Find where the given text appears and provide that cell's center as (X, Y) coordinate. 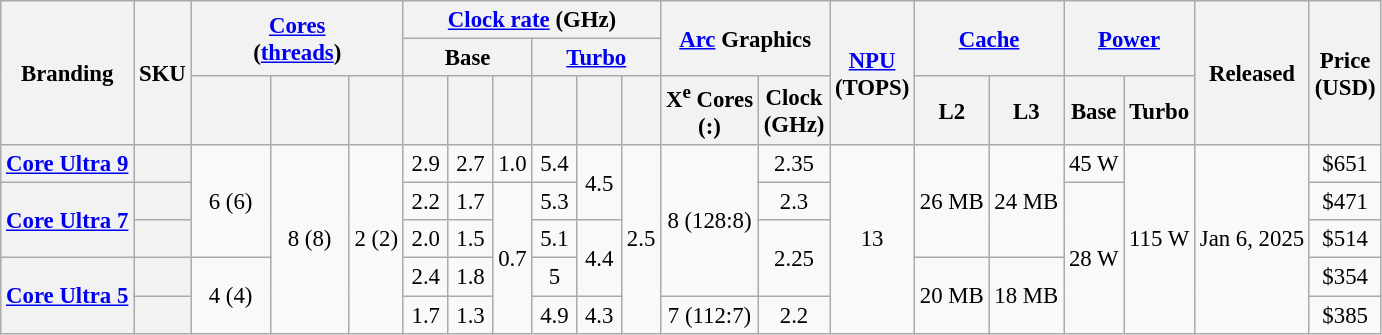
Cores (threads) (297, 38)
2 (2) (376, 239)
2.4 (426, 277)
5 (554, 277)
6 (6) (230, 202)
NPU (TOPS) (872, 73)
2.25 (794, 258)
Core Ultra 5 (68, 296)
5.3 (554, 202)
$385 (1344, 315)
Power (1130, 38)
8 (128:8) (710, 220)
Cache (990, 38)
SKU (162, 73)
28 W (1094, 258)
1.3 (470, 315)
2.0 (426, 239)
4.4 (600, 258)
115 W (1160, 239)
Released (1252, 73)
2.7 (470, 164)
Arc Graphics (746, 38)
$651 (1344, 164)
2.9 (426, 164)
8 (8) (310, 239)
$514 (1344, 239)
5.4 (554, 164)
2.3 (794, 202)
18 MB (1026, 296)
Clock rate (GHz) (532, 20)
Jan 6, 2025 (1252, 239)
13 (872, 239)
0.7 (512, 258)
1.8 (470, 277)
$354 (1344, 277)
4 (4) (230, 296)
Core Ultra 9 (68, 164)
7 (112:7) (710, 315)
5.1 (554, 239)
Price (USD) (1344, 73)
1.0 (512, 164)
4.9 (554, 315)
4.3 (600, 315)
2.5 (642, 239)
20 MB (952, 296)
4.5 (600, 182)
Branding (68, 73)
Xe Cores (:) (710, 110)
Clock (GHz) (794, 110)
2.35 (794, 164)
1.5 (470, 239)
24 MB (1026, 202)
26 MB (952, 202)
L2 (952, 110)
L3 (1026, 110)
45 W (1094, 164)
Core Ultra 7 (68, 220)
$471 (1344, 202)
